Detect which cell encompasses the target text, then output its [x, y] center coordinate. 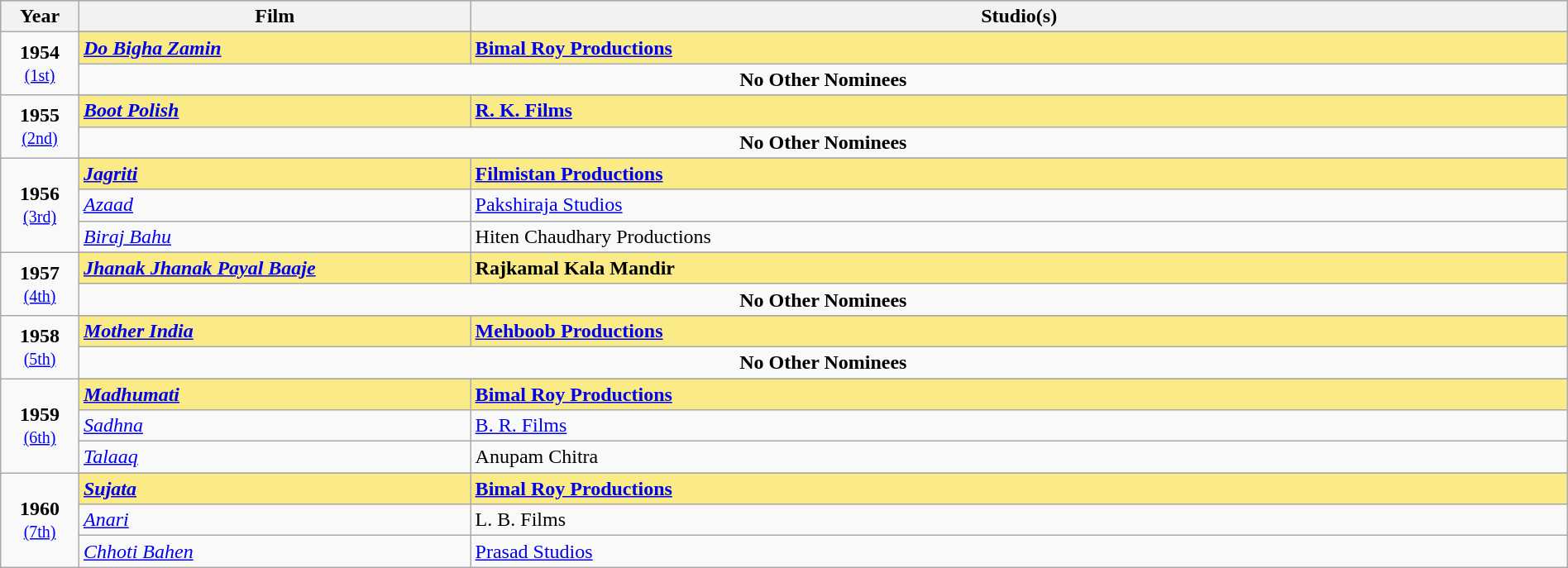
Sujata [275, 489]
Biraj Bahu [275, 236]
Madhumati [275, 394]
Jagriti [275, 174]
Filmistan Productions [1019, 174]
Hiten Chaudhary Productions [1019, 236]
Boot Polish [275, 111]
Year [40, 17]
1954(1st) [40, 64]
1958(5th) [40, 346]
Pakshiraja Studios [1019, 205]
Do Bigha Zamin [275, 48]
R. K. Films [1019, 111]
Chhoti Bahen [275, 551]
Film [275, 17]
Anupam Chitra [1019, 457]
Jhanak Jhanak Payal Baaje [275, 268]
Rajkamal Kala Mandir [1019, 268]
Prasad Studios [1019, 551]
1956(3rd) [40, 205]
Mehboob Productions [1019, 331]
L. B. Films [1019, 520]
B. R. Films [1019, 426]
Anari [275, 520]
Azaad [275, 205]
Mother India [275, 331]
Studio(s) [1019, 17]
Sadhna [275, 426]
Talaaq [275, 457]
1960(7th) [40, 520]
1955(2nd) [40, 126]
1957(4th) [40, 284]
1959(6th) [40, 426]
